Provide the (X, Y) coordinate of the cell's center where the given text is located.  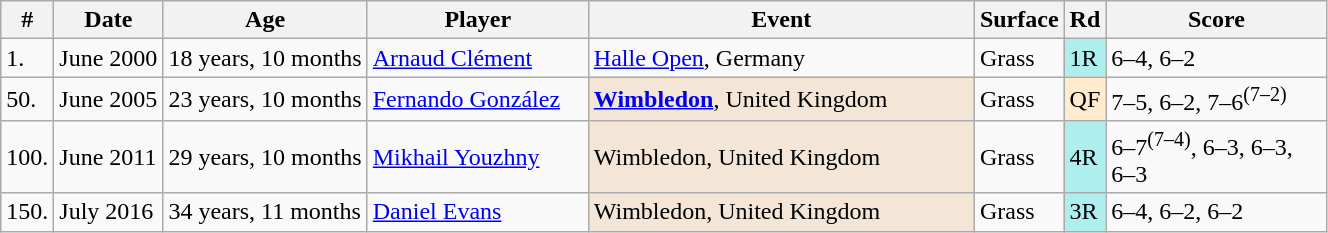
150. (28, 212)
18 years, 10 months (265, 58)
June 2011 (108, 157)
1R (1085, 58)
June 2005 (108, 100)
100. (28, 157)
Score (1216, 20)
6–4, 6–2 (1216, 58)
Halle Open, Germany (781, 58)
23 years, 10 months (265, 100)
Rd (1085, 20)
50. (28, 100)
Arnaud Clément (478, 58)
July 2016 (108, 212)
6–7(7–4), 6–3, 6–3, 6–3 (1216, 157)
Age (265, 20)
Daniel Evans (478, 212)
1. (28, 58)
Fernando González (478, 100)
Surface (1019, 20)
# (28, 20)
4R (1085, 157)
Player (478, 20)
7–5, 6–2, 7–6(7–2) (1216, 100)
6–4, 6–2, 6–2 (1216, 212)
Mikhail Youzhny (478, 157)
29 years, 10 months (265, 157)
QF (1085, 100)
3R (1085, 212)
Date (108, 20)
Event (781, 20)
34 years, 11 months (265, 212)
June 2000 (108, 58)
